Return (x, y) of the center of cell containing provided text 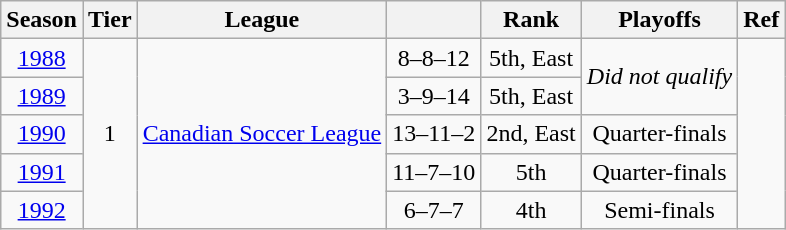
2nd, East (531, 134)
1 (110, 134)
League (262, 20)
1990 (42, 134)
1992 (42, 210)
Tier (110, 20)
6–7–7 (434, 210)
8–8–12 (434, 58)
1988 (42, 58)
5th (531, 172)
Did not qualify (659, 77)
3–9–14 (434, 96)
Playoffs (659, 20)
1991 (42, 172)
4th (531, 210)
Ref (762, 20)
Semi-finals (659, 210)
Season (42, 20)
Rank (531, 20)
1989 (42, 96)
13–11–2 (434, 134)
11–7–10 (434, 172)
Canadian Soccer League (262, 134)
